Provide the [X, Y] coordinate of the cell's center where the given text is located.  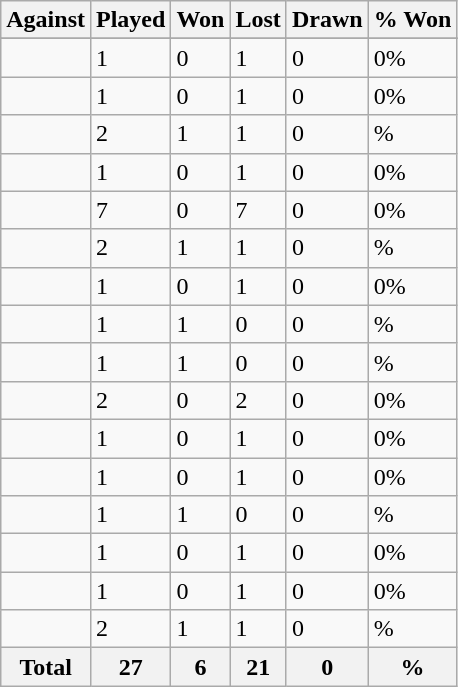
21 [258, 667]
Played [130, 20]
% Won [412, 20]
6 [200, 667]
27 [130, 667]
Lost [258, 20]
Drawn [327, 20]
Against [46, 20]
Won [200, 20]
Total [46, 667]
